Determine the [x, y] coordinate at the center of the cell enclosing the given text.  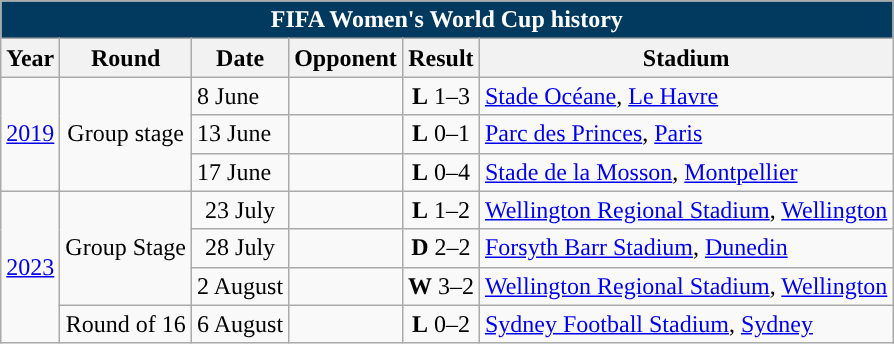
Opponent [346, 58]
Parc des Princes, Paris [686, 134]
Stade de la Mosson, Montpellier [686, 172]
Round [126, 58]
Result [440, 58]
23 July [240, 210]
Group Stage [126, 248]
FIFA Women's World Cup history [447, 20]
L 1–3 [440, 96]
13 June [240, 134]
2023 [30, 267]
W 3–2 [440, 286]
Round of 16 [126, 324]
Date [240, 58]
L 1–2 [440, 210]
L 0–1 [440, 134]
D 2–2 [440, 248]
2019 [30, 134]
L 0–4 [440, 172]
Forsyth Barr Stadium, Dunedin [686, 248]
Year [30, 58]
6 August [240, 324]
Sydney Football Stadium, Sydney [686, 324]
17 June [240, 172]
Stadium [686, 58]
Group stage [126, 134]
28 July [240, 248]
8 June [240, 96]
Stade Océane, Le Havre [686, 96]
2 August [240, 286]
L 0–2 [440, 324]
